Output the (x, y) coordinate of the center of the cell containing the given text.  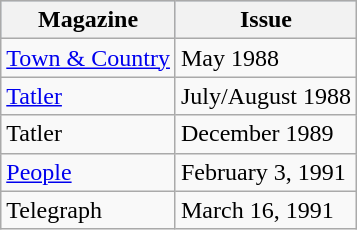
People (88, 172)
Issue (266, 20)
May 1988 (266, 58)
December 1989 (266, 134)
February 3, 1991 (266, 172)
March 16, 1991 (266, 210)
July/August 1988 (266, 96)
Telegraph (88, 210)
Magazine (88, 20)
Town & Country (88, 58)
